Pinpoint the cell where the given text exists, returning its [x, y] midpoint coordinate. 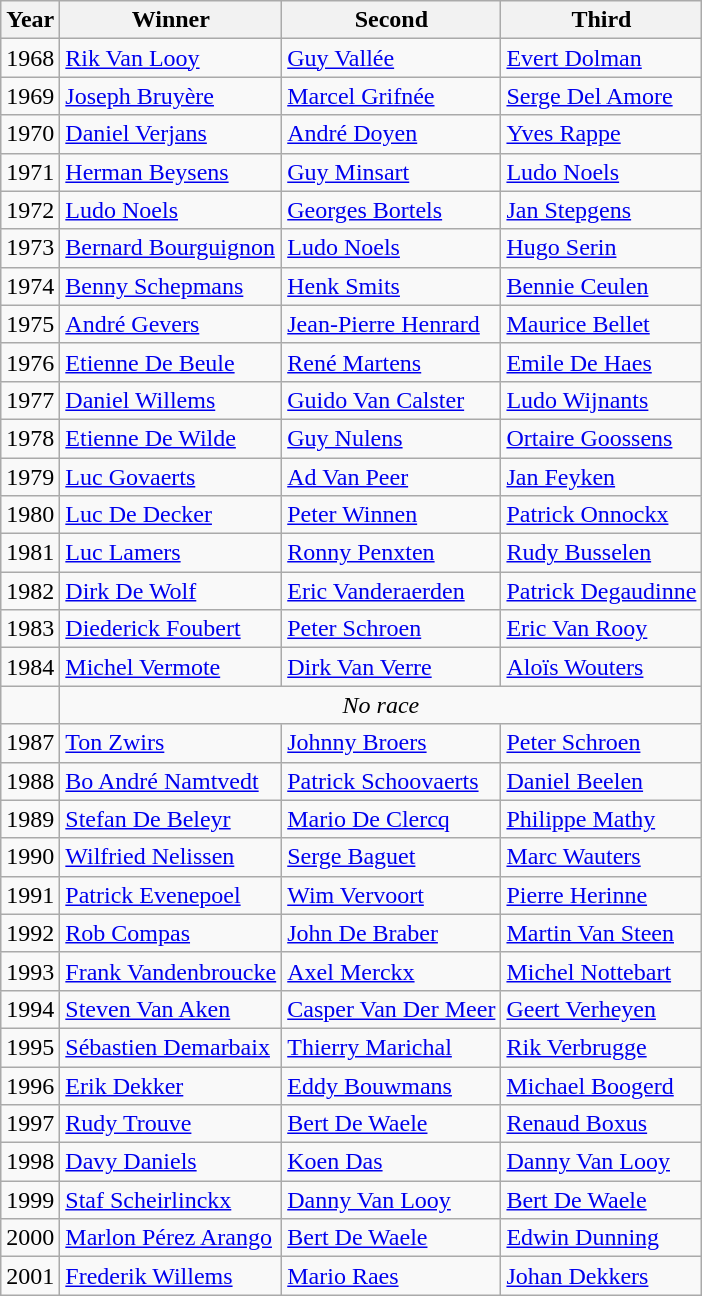
Staf Scheirlinckx [171, 1200]
No race [381, 705]
1991 [30, 895]
Bennie Ceulen [602, 286]
1977 [30, 400]
Benny Schepmans [171, 286]
Axel Merckx [392, 971]
Ronny Penxten [392, 553]
Daniel Verjans [171, 134]
Patrick Onnockx [602, 515]
Steven Van Aken [171, 1009]
Jan Feyken [602, 477]
Etienne De Wilde [171, 438]
Evert Dolman [602, 58]
Ludo Wijnants [602, 400]
Rob Compas [171, 933]
1995 [30, 1047]
Patrick Degaudinne [602, 591]
Dirk De Wolf [171, 591]
Frank Vandenbroucke [171, 971]
Eric Van Rooy [602, 629]
Marc Wauters [602, 857]
Daniel Beelen [602, 781]
1980 [30, 515]
2000 [30, 1238]
1976 [30, 362]
Herman Beysens [171, 172]
Marlon Pérez Arango [171, 1238]
1992 [30, 933]
Frederik Willems [171, 1276]
Rudy Trouve [171, 1124]
Emile De Haes [602, 362]
Third [602, 20]
Diederick Foubert [171, 629]
Renaud Boxus [602, 1124]
1983 [30, 629]
Guy Vallée [392, 58]
1989 [30, 819]
Martin Van Steen [602, 933]
Michael Boogerd [602, 1085]
Wim Vervoort [392, 895]
Bernard Bourguignon [171, 248]
2001 [30, 1276]
Ortaire Goossens [602, 438]
Serge Del Amore [602, 96]
1973 [30, 248]
1974 [30, 286]
André Gevers [171, 324]
1993 [30, 971]
Erik Dekker [171, 1085]
Luc Lamers [171, 553]
Aloïs Wouters [602, 667]
Geert Verheyen [602, 1009]
Yves Rappe [602, 134]
Guy Nulens [392, 438]
Serge Baguet [392, 857]
Wilfried Nelissen [171, 857]
Patrick Evenepoel [171, 895]
Rik Van Looy [171, 58]
1978 [30, 438]
1970 [30, 134]
Etienne De Beule [171, 362]
Luc Govaerts [171, 477]
1972 [30, 210]
1998 [30, 1162]
Ton Zwirs [171, 743]
Winner [171, 20]
Mario De Clercq [392, 819]
Mario Raes [392, 1276]
1969 [30, 96]
Eric Vanderaerden [392, 591]
1981 [30, 553]
1996 [30, 1085]
Michel Nottebart [602, 971]
Ad Van Peer [392, 477]
1968 [30, 58]
Thierry Marichal [392, 1047]
Joseph Bruyère [171, 96]
Guy Minsart [392, 172]
Bo André Namtvedt [171, 781]
Jan Stepgens [602, 210]
1971 [30, 172]
André Doyen [392, 134]
Johnny Broers [392, 743]
Stefan De Beleyr [171, 819]
Peter Winnen [392, 515]
Georges Bortels [392, 210]
Rudy Busselen [602, 553]
Patrick Schoovaerts [392, 781]
Edwin Dunning [602, 1238]
Casper Van Der Meer [392, 1009]
John De Braber [392, 933]
Luc De Decker [171, 515]
1979 [30, 477]
Guido Van Calster [392, 400]
Dirk Van Verre [392, 667]
Philippe Mathy [602, 819]
Jean-Pierre Henrard [392, 324]
Eddy Bouwmans [392, 1085]
Year [30, 20]
1987 [30, 743]
Johan Dekkers [602, 1276]
Sébastien Demarbaix [171, 1047]
Hugo Serin [602, 248]
1999 [30, 1200]
Davy Daniels [171, 1162]
Daniel Willems [171, 400]
Pierre Herinne [602, 895]
Rik Verbrugge [602, 1047]
1984 [30, 667]
Maurice Bellet [602, 324]
Michel Vermote [171, 667]
1988 [30, 781]
Henk Smits [392, 286]
1997 [30, 1124]
Koen Das [392, 1162]
1994 [30, 1009]
1990 [30, 857]
Second [392, 20]
Marcel Grifnée [392, 96]
René Martens [392, 362]
1982 [30, 591]
1975 [30, 324]
